Locate the cell with the specified text and output its [x, y] center coordinate. 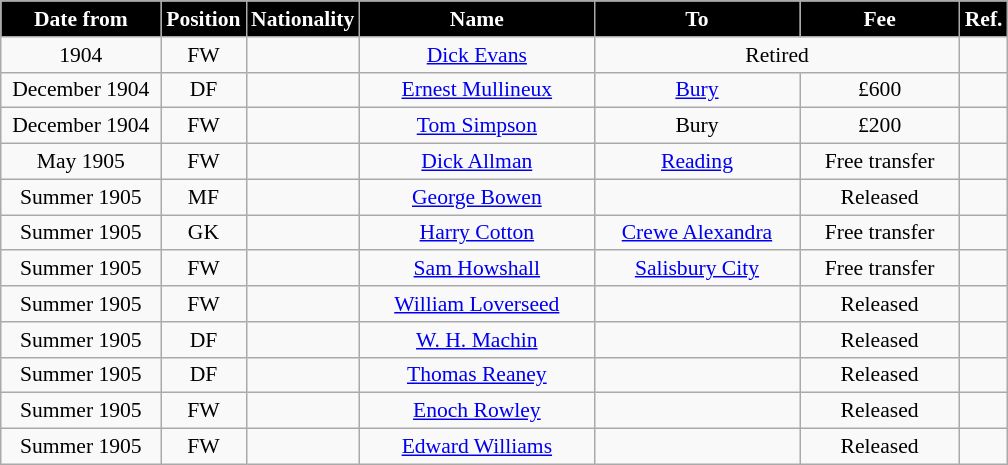
Reading [696, 162]
1904 [81, 55]
Date from [81, 19]
Edward Williams [476, 447]
GK [204, 233]
May 1905 [81, 162]
Dick Evans [476, 55]
W. H. Machin [476, 340]
Sam Howshall [476, 269]
George Bowen [476, 197]
Crewe Alexandra [696, 233]
Enoch Rowley [476, 411]
Nationality [302, 19]
£600 [880, 90]
Thomas Reaney [476, 375]
Fee [880, 19]
William Loverseed [476, 304]
Retired [776, 55]
Name [476, 19]
To [696, 19]
Dick Allman [476, 162]
Ref. [984, 19]
Salisbury City [696, 269]
MF [204, 197]
Ernest Mullineux [476, 90]
Harry Cotton [476, 233]
£200 [880, 126]
Tom Simpson [476, 126]
Position [204, 19]
